Output the [x, y] coordinate of the center of the cell containing the given text.  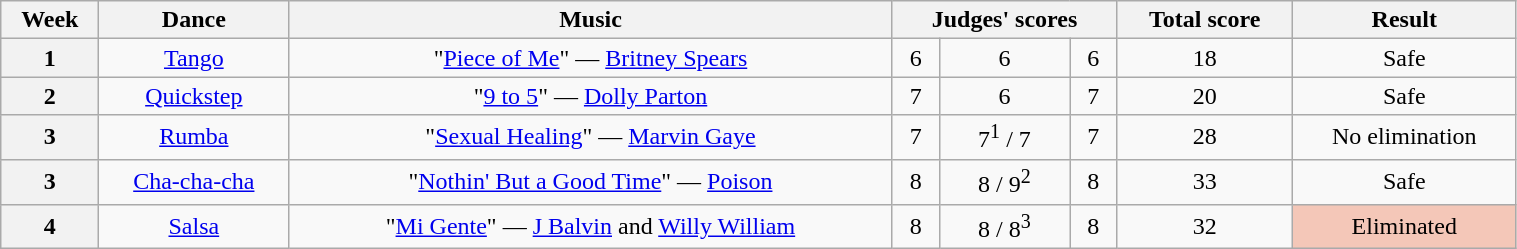
32 [1205, 226]
Result [1404, 20]
"9 to 5" — Dolly Parton [590, 96]
1 [50, 58]
"Piece of Me" — Britney Spears [590, 58]
"Sexual Healing" — Marvin Gaye [590, 138]
Quickstep [194, 96]
Dance [194, 20]
20 [1205, 96]
8 / 83 [1004, 226]
28 [1205, 138]
18 [1205, 58]
33 [1205, 182]
"Nothin' But a Good Time" — Poison [590, 182]
No elimination [1404, 138]
Tango [194, 58]
Eliminated [1404, 226]
71 / 7 [1004, 138]
Salsa [194, 226]
4 [50, 226]
Judges' scores [1004, 20]
2 [50, 96]
Rumba [194, 138]
8 / 92 [1004, 182]
"Mi Gente" — J Balvin and Willy William [590, 226]
Total score [1205, 20]
Cha-cha-cha [194, 182]
Week [50, 20]
Music [590, 20]
